Capture the cell that displays the provided text and extract its [x, y] central coordinate. 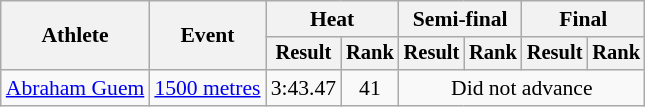
Did not advance [522, 88]
Abraham Guem [76, 88]
Final [584, 19]
1500 metres [207, 88]
Heat [332, 19]
Semi-final [460, 19]
Event [207, 36]
41 [370, 88]
Athlete [76, 36]
3:43.47 [304, 88]
